Find where the given text appears and provide that cell's center as (X, Y) coordinate. 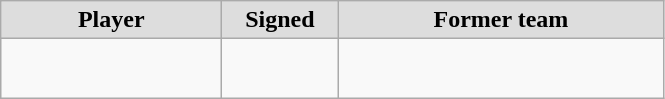
Player (112, 20)
Signed (280, 20)
Former team (501, 20)
